Locate the cell with the specified text and output its [X, Y] center coordinate. 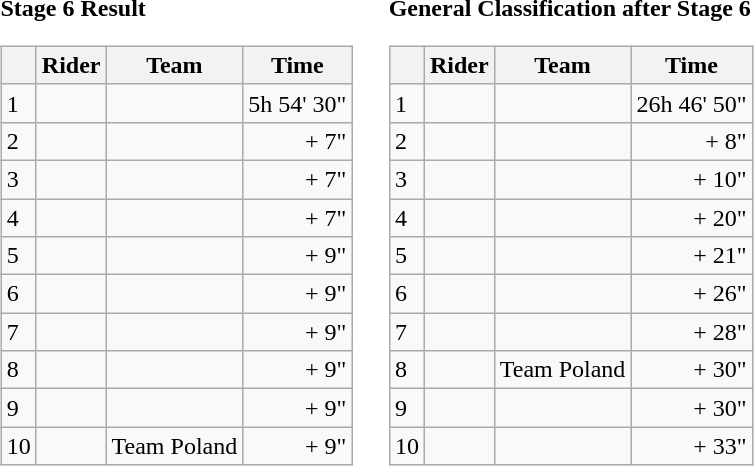
26h 46' 50" [692, 103]
+ 33" [692, 446]
+ 20" [692, 217]
+ 28" [692, 332]
+ 26" [692, 294]
5h 54' 30" [298, 103]
+ 21" [692, 256]
+ 8" [692, 141]
+ 10" [692, 179]
